Scan for the cell matching the given text and deliver its [X, Y] coordinate at center. 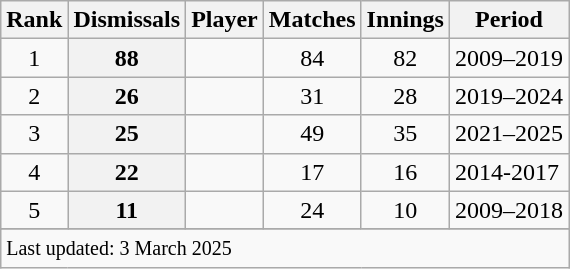
17 [312, 172]
Period [508, 20]
24 [312, 210]
2 [34, 96]
1 [34, 58]
10 [405, 210]
28 [405, 96]
49 [312, 134]
5 [34, 210]
Player [225, 20]
25 [127, 134]
Innings [405, 20]
2014-2017 [508, 172]
16 [405, 172]
88 [127, 58]
Rank [34, 20]
35 [405, 134]
Dismissals [127, 20]
11 [127, 210]
4 [34, 172]
2009–2019 [508, 58]
22 [127, 172]
2021–2025 [508, 134]
Matches [312, 20]
84 [312, 58]
3 [34, 134]
31 [312, 96]
2019–2024 [508, 96]
Last updated: 3 March 2025 [285, 248]
82 [405, 58]
2009–2018 [508, 210]
26 [127, 96]
